Capture the cell that displays the provided text and extract its [x, y] central coordinate. 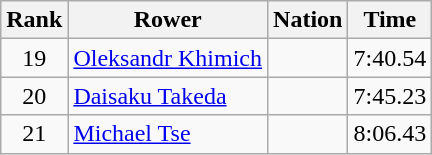
Rower [168, 20]
7:40.54 [390, 58]
19 [34, 58]
Rank [34, 20]
8:06.43 [390, 134]
Time [390, 20]
7:45.23 [390, 96]
Oleksandr Khimich [168, 58]
Daisaku Takeda [168, 96]
21 [34, 134]
Michael Tse [168, 134]
20 [34, 96]
Nation [308, 20]
